Provide the (x, y) coordinate of the cell's center where the given text is located.  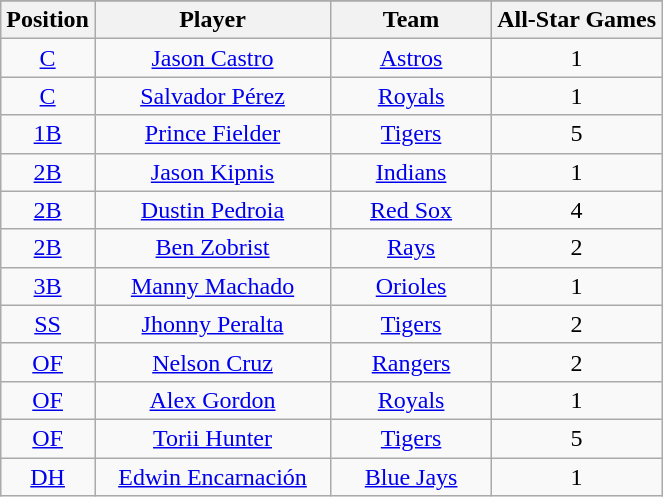
Jason Kipnis (212, 172)
Blue Jays (412, 477)
4 (577, 210)
Prince Fielder (212, 134)
Player (212, 20)
Rays (412, 248)
All-Star Games (577, 20)
Manny Machado (212, 286)
Edwin Encarnación (212, 477)
Astros (412, 58)
Jhonny Peralta (212, 324)
Red Sox (412, 210)
Nelson Cruz (212, 362)
Torii Hunter (212, 438)
Team (412, 20)
Indians (412, 172)
Jason Castro (212, 58)
1B (48, 134)
Alex Gordon (212, 400)
Dustin Pedroia (212, 210)
3B (48, 286)
Ben Zobrist (212, 248)
Orioles (412, 286)
Rangers (412, 362)
Position (48, 20)
Salvador Pérez (212, 96)
SS (48, 324)
DH (48, 477)
